Identify which cell holds the provided text, then report its (x, y) central coordinate. 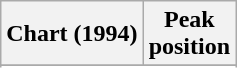
Chart (1994) (72, 34)
Peakposition (189, 34)
